Return [x, y] of the center of cell containing provided text 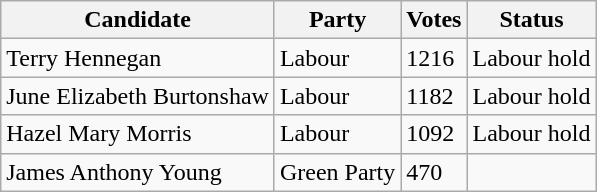
Terry Hennegan [138, 58]
Votes [434, 20]
June Elizabeth Burtonshaw [138, 96]
Green Party [337, 172]
1092 [434, 134]
Hazel Mary Morris [138, 134]
Status [532, 20]
James Anthony Young [138, 172]
1216 [434, 58]
Candidate [138, 20]
Party [337, 20]
470 [434, 172]
1182 [434, 96]
